From the cell containing the given text, extract its center point as [x, y] coordinate. 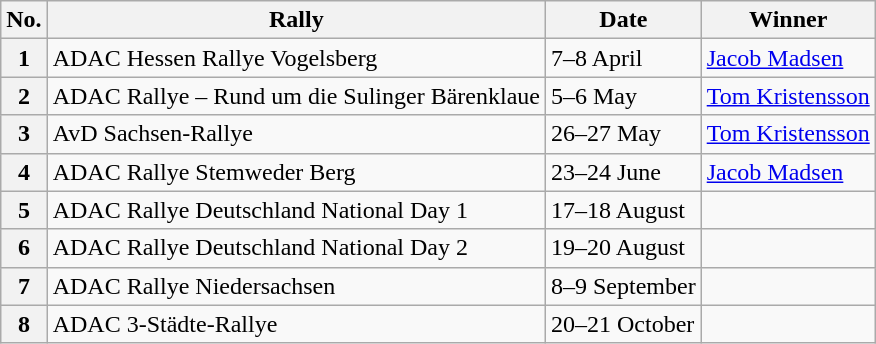
8–9 September [623, 286]
6 [24, 248]
3 [24, 134]
ADAC 3-Städte-Rallye [296, 324]
2 [24, 96]
5 [24, 210]
19–20 August [623, 248]
7–8 April [623, 58]
ADAC Rallye Niedersachsen [296, 286]
8 [24, 324]
ADAC Rallye – Rund um die Sulinger Bärenklaue [296, 96]
ADAC Hessen Rallye Vogelsberg [296, 58]
ADAC Rallye Stemweder Berg [296, 172]
AvD Sachsen-Rallye [296, 134]
Winner [788, 20]
17–18 August [623, 210]
26–27 May [623, 134]
4 [24, 172]
ADAC Rallye Deutschland National Day 1 [296, 210]
ADAC Rallye Deutschland National Day 2 [296, 248]
Date [623, 20]
20–21 October [623, 324]
No. [24, 20]
7 [24, 286]
Rally [296, 20]
1 [24, 58]
5–6 May [623, 96]
23–24 June [623, 172]
